Search for the cell housing the specified text and yield its [x, y] center coordinate. 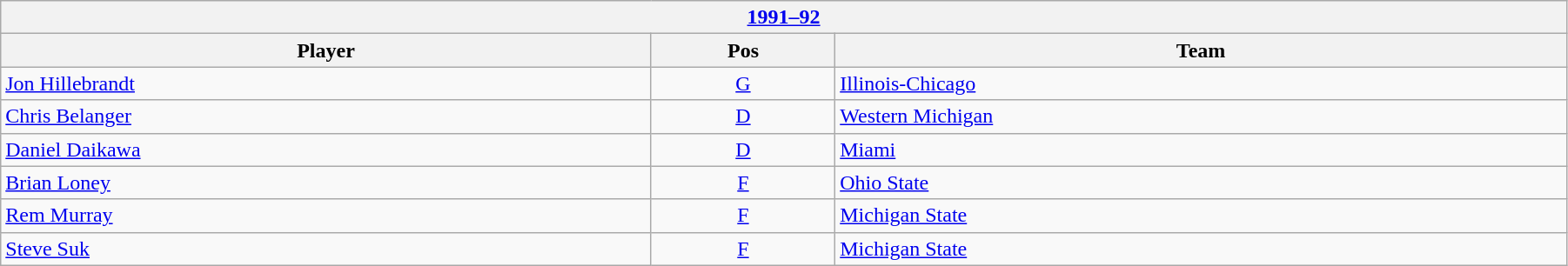
Team [1201, 50]
Pos [743, 50]
Steve Suk [325, 249]
Rem Murray [325, 216]
Player [325, 50]
Brian Loney [325, 183]
Daniel Daikawa [325, 150]
Miami [1201, 150]
1991–92 [784, 17]
Illinois-Chicago [1201, 83]
G [743, 83]
Chris Belanger [325, 116]
Ohio State [1201, 183]
Western Michigan [1201, 116]
Jon Hillebrandt [325, 83]
